Output the (x, y) coordinate of the center of the cell containing the given text.  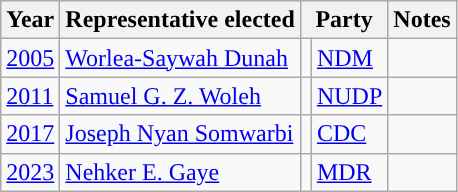
2017 (30, 134)
CDC (349, 134)
2023 (30, 172)
NUDP (349, 96)
2005 (30, 58)
Joseph Nyan Somwarbi (180, 134)
Samuel G. Z. Woleh (180, 96)
Nehker E. Gaye (180, 172)
NDM (349, 58)
Party (344, 20)
Notes (422, 20)
Year (30, 20)
Representative elected (180, 20)
MDR (349, 172)
2011 (30, 96)
Worlea-Saywah Dunah (180, 58)
